Extract the [x, y] coordinate from the center of the cell holding the provided text.  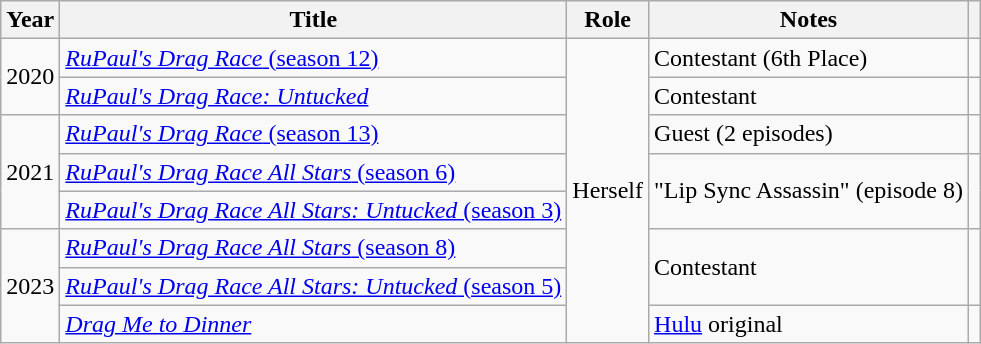
2021 [30, 172]
2020 [30, 77]
RuPaul's Drag Race (season 13) [314, 134]
Herself [608, 191]
Year [30, 20]
RuPaul's Drag Race All Stars (season 6) [314, 172]
RuPaul's Drag Race All Stars: Untucked (season 5) [314, 286]
RuPaul's Drag Race All Stars (season 8) [314, 248]
RuPaul's Drag Race (season 12) [314, 58]
RuPaul's Drag Race All Stars: Untucked (season 3) [314, 210]
Notes [809, 20]
RuPaul's Drag Race: Untucked [314, 96]
Hulu original [809, 324]
Guest (2 episodes) [809, 134]
Title [314, 20]
2023 [30, 286]
Contestant (6th Place) [809, 58]
"Lip Sync Assassin" (episode 8) [809, 191]
Role [608, 20]
Drag Me to Dinner [314, 324]
